Return [X, Y] of the center of cell containing provided text 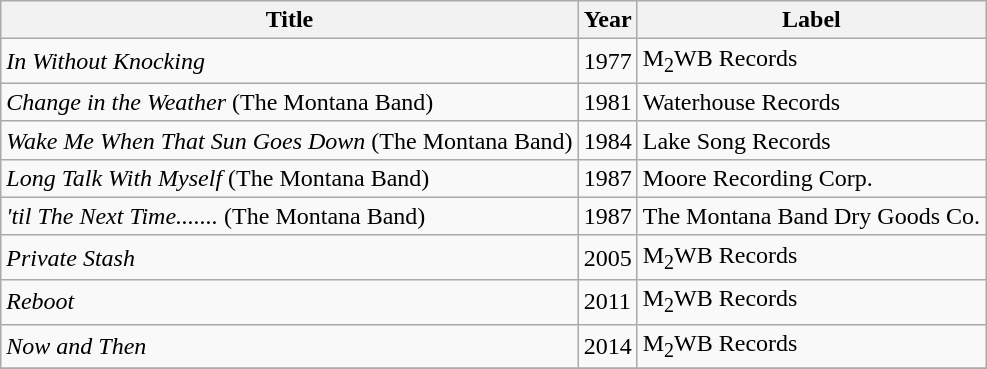
Title [290, 20]
Year [608, 20]
Long Talk With Myself (The Montana Band) [290, 178]
Reboot [290, 302]
Label [811, 20]
1977 [608, 61]
Now and Then [290, 346]
Waterhouse Records [811, 102]
Moore Recording Corp. [811, 178]
1984 [608, 140]
2011 [608, 302]
In Without Knocking [290, 61]
1981 [608, 102]
2014 [608, 346]
Wake Me When That Sun Goes Down (The Montana Band) [290, 140]
The Montana Band Dry Goods Co. [811, 216]
2005 [608, 257]
Lake Song Records [811, 140]
Change in the Weather (The Montana Band) [290, 102]
'til The Next Time....... (The Montana Band) [290, 216]
Private Stash [290, 257]
